Scan for the cell matching the given text and deliver its (x, y) coordinate at center. 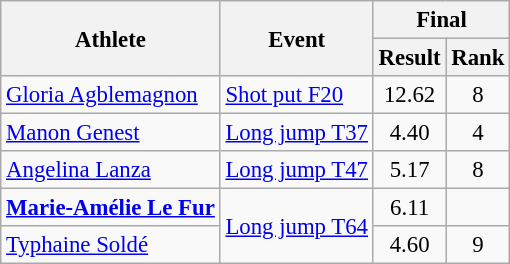
Long jump T37 (296, 133)
5.17 (410, 170)
6.11 (410, 208)
Event (296, 38)
Manon Genest (110, 133)
4.60 (410, 245)
4.40 (410, 133)
Rank (478, 58)
Marie-Amélie Le Fur (110, 208)
Final (441, 20)
4 (478, 133)
Typhaine Soldé (110, 245)
Result (410, 58)
12.62 (410, 95)
9 (478, 245)
Athlete (110, 38)
Long jump T64 (296, 226)
Gloria Agblemagnon (110, 95)
Long jump T47 (296, 170)
Shot put F20 (296, 95)
Angelina Lanza (110, 170)
